Output the [x, y] coordinate of the center of the cell containing the given text.  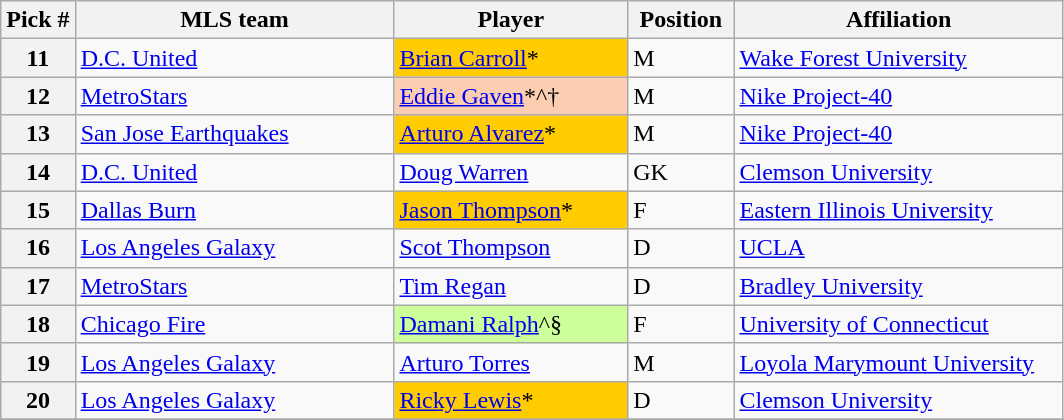
16 [38, 248]
Dallas Burn [234, 210]
San Jose Earthquakes [234, 134]
11 [38, 58]
Jason Thompson* [511, 210]
Ricky Lewis* [511, 400]
12 [38, 96]
Brian Carroll* [511, 58]
Pick # [38, 20]
UCLA [898, 248]
Damani Ralph^§ [511, 324]
Doug Warren [511, 172]
Eastern Illinois University [898, 210]
MLS team [234, 20]
Wake Forest University [898, 58]
University of Connecticut [898, 324]
GK [681, 172]
Chicago Fire [234, 324]
15 [38, 210]
18 [38, 324]
Eddie Gaven*^† [511, 96]
Scot Thompson [511, 248]
17 [38, 286]
Bradley University [898, 286]
Arturo Torres [511, 362]
Position [681, 20]
13 [38, 134]
20 [38, 400]
19 [38, 362]
Loyola Marymount University [898, 362]
14 [38, 172]
Player [511, 20]
Tim Regan [511, 286]
Arturo Alvarez* [511, 134]
Affiliation [898, 20]
